Find where the given text appears and provide that cell's center as (X, Y) coordinate. 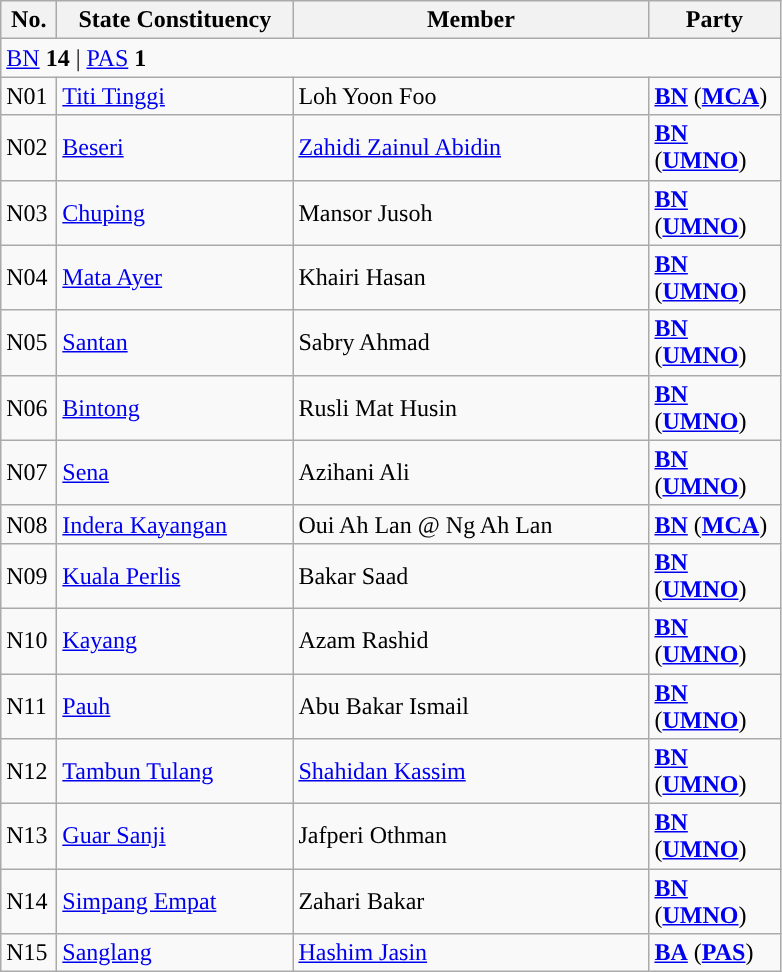
Guar Sanji (175, 836)
Sabry Ahmad (471, 342)
Mata Ayer (175, 278)
Titi Tinggi (175, 96)
BA (PAS) (714, 953)
Kayang (175, 640)
Hashim Jasin (471, 953)
Khairi Hasan (471, 278)
Kuala Perlis (175, 576)
Loh Yoon Foo (471, 96)
Oui Ah Lan @ Ng Ah Lan (471, 524)
Simpang Empat (175, 902)
Indera Kayangan (175, 524)
Rusli Mat Husin (471, 408)
Member (471, 20)
Shahidan Kassim (471, 772)
State Constituency (175, 20)
Zahidi Zainul Abidin (471, 148)
N09 (29, 576)
No. (29, 20)
N12 (29, 772)
Bakar Saad (471, 576)
N03 (29, 212)
N04 (29, 278)
N13 (29, 836)
Beseri (175, 148)
BN 14 | PAS 1 (390, 58)
Zahari Bakar (471, 902)
N10 (29, 640)
N11 (29, 706)
N07 (29, 472)
Abu Bakar Ismail (471, 706)
Azihani Ali (471, 472)
Tambun Tulang (175, 772)
Chuping (175, 212)
N15 (29, 953)
Bintong (175, 408)
Mansor Jusoh (471, 212)
Party (714, 20)
Azam Rashid (471, 640)
Sena (175, 472)
Santan (175, 342)
N06 (29, 408)
Sanglang (175, 953)
N01 (29, 96)
N14 (29, 902)
N08 (29, 524)
Pauh (175, 706)
N02 (29, 148)
N05 (29, 342)
Jafperi Othman (471, 836)
